Return [x, y] of the center of cell containing provided text 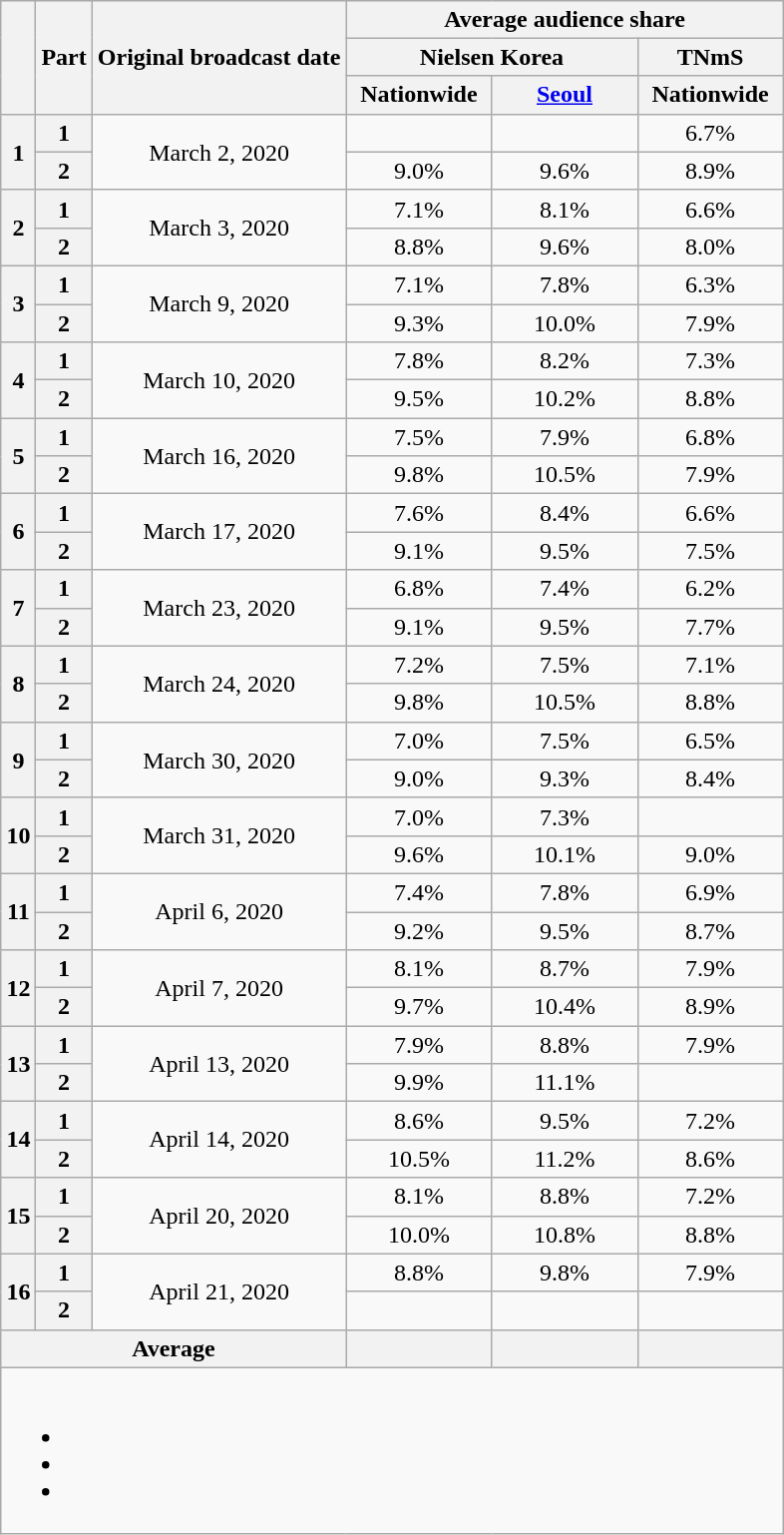
6.3% [710, 284]
March 10, 2020 [219, 380]
March 16, 2020 [219, 456]
4 [18, 380]
9.2% [419, 931]
6.7% [710, 133]
7.6% [419, 513]
March 2, 2020 [219, 152]
9.9% [419, 1083]
9 [18, 760]
6.5% [710, 741]
April 21, 2020 [219, 1291]
8 [18, 684]
5 [18, 456]
12 [18, 988]
7 [18, 608]
10.4% [565, 1007]
6.9% [710, 892]
March 9, 2020 [219, 303]
March 24, 2020 [219, 684]
March 31, 2020 [219, 835]
March 30, 2020 [219, 760]
11.1% [565, 1083]
9.7% [419, 1007]
March 3, 2020 [219, 228]
10.1% [565, 854]
Average [174, 1348]
April 6, 2020 [219, 911]
16 [18, 1291]
6.2% [710, 589]
TNmS [710, 57]
8.0% [710, 247]
6 [18, 532]
13 [18, 1064]
March 17, 2020 [219, 532]
15 [18, 1216]
Part [64, 57]
March 23, 2020 [219, 608]
Nielsen Korea [492, 57]
10 [18, 835]
April 7, 2020 [219, 988]
Original broadcast date [219, 57]
April 14, 2020 [219, 1140]
April 20, 2020 [219, 1216]
April 13, 2020 [219, 1064]
7.7% [710, 627]
11.2% [565, 1159]
14 [18, 1140]
Seoul [565, 95]
3 [18, 303]
Average audience share [565, 19]
10.8% [565, 1235]
11 [18, 911]
10.2% [565, 399]
8.2% [565, 361]
